Detect which cell encompasses the target text, then output its [x, y] center coordinate. 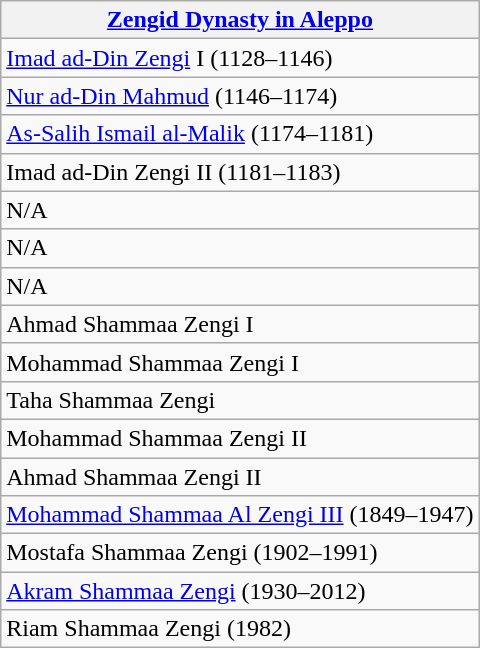
Ahmad Shammaa Zengi I [240, 324]
Mohammad Shammaa Al Zengi III (1849–1947) [240, 515]
Riam Shammaa Zengi (1982) [240, 629]
Mohammad Shammaa Zengi II [240, 438]
Mostafa Shammaa Zengi (1902–1991) [240, 553]
Zengid Dynasty in Aleppo [240, 20]
Ahmad Shammaa Zengi II [240, 477]
Nur ad-Din Mahmud (1146–1174) [240, 96]
Mohammad Shammaa Zengi I [240, 362]
Imad ad-Din Zengi II (1181–1183) [240, 172]
Imad ad-Din Zengi I (1128–1146) [240, 58]
Akram Shammaa Zengi (1930–2012) [240, 591]
Taha Shammaa Zengi [240, 400]
As-Salih Ismail al-Malik (1174–1181) [240, 134]
